Pinpoint the cell where the given text exists, returning its (X, Y) midpoint coordinate. 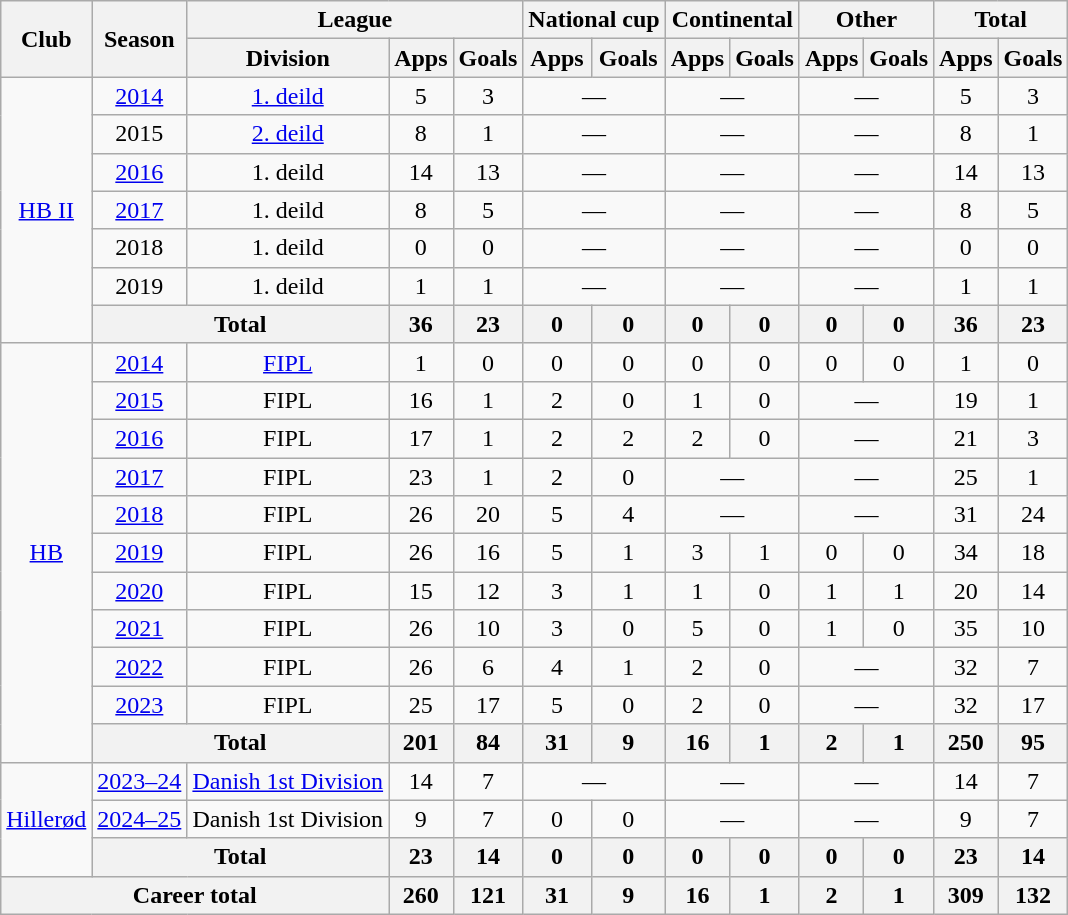
2023 (140, 705)
260 (421, 895)
19 (966, 400)
2021 (140, 629)
Hillerød (46, 819)
Career total (195, 895)
HB II (46, 210)
84 (488, 743)
Continental (732, 20)
35 (966, 629)
Other (866, 20)
250 (966, 743)
15 (421, 591)
National cup (594, 20)
18 (1033, 553)
95 (1033, 743)
12 (488, 591)
6 (488, 667)
201 (421, 743)
121 (488, 895)
132 (1033, 895)
34 (966, 553)
2024–25 (140, 819)
2023–24 (140, 781)
League (355, 20)
2022 (140, 667)
2. deild (288, 134)
Club (46, 39)
HB (46, 552)
Division (288, 58)
21 (966, 438)
2020 (140, 591)
24 (1033, 515)
309 (966, 895)
Season (140, 39)
